Output the [x, y] coordinate of the center of the cell containing the given text.  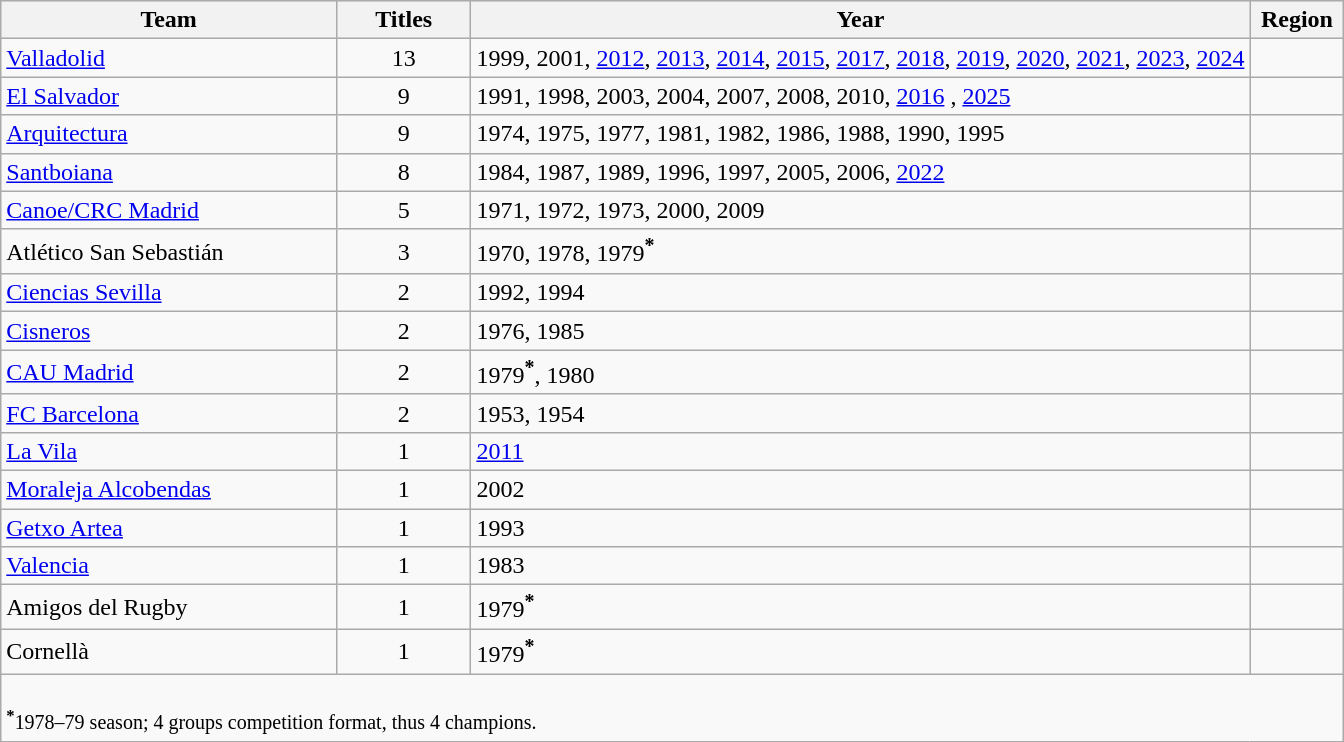
Santboiana [169, 172]
1992, 1994 [860, 293]
1983 [860, 566]
El Salvador [169, 96]
Valencia [169, 566]
1999, 2001, 2012, 2013, 2014, 2015, 2017, 2018, 2019, 2020, 2021, 2023, 2024 [860, 58]
Arquitectura [169, 134]
Cisneros [169, 331]
La Vila [169, 451]
1976, 1985 [860, 331]
2011 [860, 451]
1953, 1954 [860, 413]
Moraleja Alcobendas [169, 489]
3 [404, 252]
Getxo Artea [169, 528]
Canoe/CRC Madrid [169, 210]
8 [404, 172]
Year [860, 20]
1984, 1987, 1989, 1996, 1997, 2005, 2006, 2022 [860, 172]
1974, 1975, 1977, 1981, 1982, 1986, 1988, 1990, 1995 [860, 134]
1971, 1972, 1973, 2000, 2009 [860, 210]
Atlético San Sebastián [169, 252]
1970, 1978, 1979* [860, 252]
*1978–79 season; 4 groups competition format, thus 4 champions. [672, 708]
Ciencias Sevilla [169, 293]
Titles [404, 20]
Cornellà [169, 652]
1993 [860, 528]
Team [169, 20]
1991, 1998, 2003, 2004, 2007, 2008, 2010, 2016 , 2025 [860, 96]
FC Barcelona [169, 413]
1979*, 1980 [860, 372]
Valladolid [169, 58]
5 [404, 210]
13 [404, 58]
2002 [860, 489]
Region [1297, 20]
Amigos del Rugby [169, 608]
CAU Madrid [169, 372]
